Output the (x, y) coordinate of the center of the cell containing the given text.  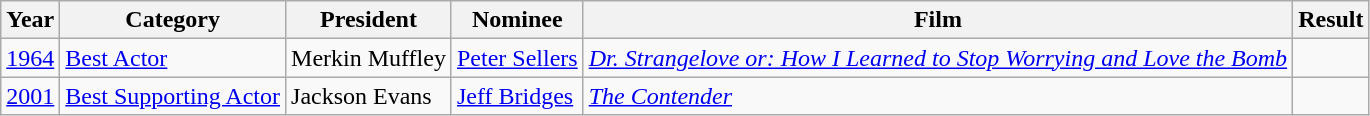
Jackson Evans (369, 96)
The Contender (938, 96)
Category (173, 20)
Merkin Muffley (369, 58)
Year (30, 20)
President (369, 20)
Best Supporting Actor (173, 96)
Jeff Bridges (517, 96)
Best Actor (173, 58)
Peter Sellers (517, 58)
Nominee (517, 20)
Dr. Strangelove or: How I Learned to Stop Worrying and Love the Bomb (938, 58)
1964 (30, 58)
Result (1331, 20)
2001 (30, 96)
Film (938, 20)
